Identify which cell holds the provided text, then report its [X, Y] central coordinate. 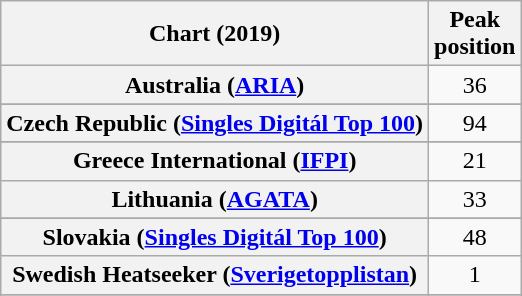
Lithuania (AGATA) [215, 199]
48 [475, 237]
21 [475, 161]
1 [475, 275]
94 [475, 123]
36 [475, 85]
33 [475, 199]
Australia (ARIA) [215, 85]
Peakposition [475, 34]
Slovakia (Singles Digitál Top 100) [215, 237]
Czech Republic (Singles Digitál Top 100) [215, 123]
Swedish Heatseeker (Sverigetopplistan) [215, 275]
Chart (2019) [215, 34]
Greece International (IFPI) [215, 161]
